For the text-containing cell, return its midpoint in (x, y) coordinate format. 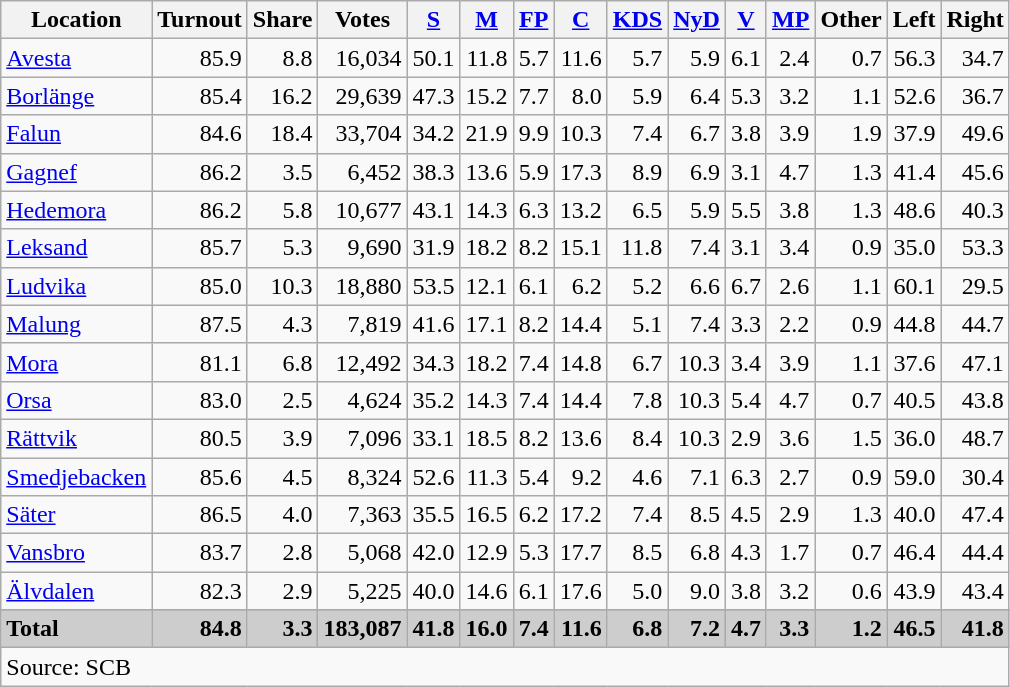
Leksand (76, 248)
14.8 (580, 362)
4.0 (282, 515)
33,704 (362, 134)
18,880 (362, 286)
21.9 (486, 134)
6.5 (637, 210)
Mora (76, 362)
87.5 (200, 324)
85.9 (200, 58)
2.7 (790, 477)
47.1 (975, 362)
29.5 (975, 286)
Säter (76, 515)
Share (282, 20)
46.5 (914, 629)
Borlänge (76, 96)
84.8 (200, 629)
53.5 (434, 286)
V (746, 20)
60.1 (914, 286)
83.7 (200, 553)
17.3 (580, 172)
2.6 (790, 286)
11.3 (486, 477)
MP (790, 20)
Total (76, 629)
30.4 (975, 477)
9.2 (580, 477)
4.6 (637, 477)
44.8 (914, 324)
5.0 (637, 591)
81.1 (200, 362)
10,677 (362, 210)
Votes (362, 20)
47.4 (975, 515)
2.8 (282, 553)
85.4 (200, 96)
0.6 (851, 591)
82.3 (200, 591)
6,452 (362, 172)
7.2 (697, 629)
Smedjebacken (76, 477)
Location (76, 20)
5.2 (637, 286)
15.2 (486, 96)
15.1 (580, 248)
17.6 (580, 591)
Left (914, 20)
5.8 (282, 210)
34.3 (434, 362)
48.6 (914, 210)
34.2 (434, 134)
M (486, 20)
2.2 (790, 324)
S (434, 20)
7,363 (362, 515)
53.3 (975, 248)
16.5 (486, 515)
6.9 (697, 172)
1.5 (851, 438)
Ludvika (76, 286)
8.0 (580, 96)
40.5 (914, 400)
43.1 (434, 210)
56.3 (914, 58)
37.9 (914, 134)
50.1 (434, 58)
16.0 (486, 629)
41.4 (914, 172)
37.6 (914, 362)
47.3 (434, 96)
183,087 (362, 629)
41.6 (434, 324)
KDS (637, 20)
16,034 (362, 58)
43.4 (975, 591)
2.5 (282, 400)
31.9 (434, 248)
40.3 (975, 210)
Other (851, 20)
36.7 (975, 96)
7,096 (362, 438)
33.1 (434, 438)
85.0 (200, 286)
34.7 (975, 58)
8,324 (362, 477)
1.9 (851, 134)
1.7 (790, 553)
42.0 (434, 553)
80.5 (200, 438)
FP (534, 20)
9,690 (362, 248)
35.5 (434, 515)
3.5 (282, 172)
5.5 (746, 210)
85.7 (200, 248)
44.7 (975, 324)
83.0 (200, 400)
46.4 (914, 553)
49.6 (975, 134)
14.6 (486, 591)
8.4 (637, 438)
38.3 (434, 172)
C (580, 20)
Turnout (200, 20)
44.4 (975, 553)
35.2 (434, 400)
1.2 (851, 629)
9.9 (534, 134)
59.0 (914, 477)
3.6 (790, 438)
Avesta (76, 58)
12.9 (486, 553)
17.7 (580, 553)
Source: SCB (506, 667)
Orsa (76, 400)
9.0 (697, 591)
45.6 (975, 172)
35.0 (914, 248)
12,492 (362, 362)
84.6 (200, 134)
18.4 (282, 134)
8.9 (637, 172)
8.8 (282, 58)
86.5 (200, 515)
Right (975, 20)
17.2 (580, 515)
Falun (76, 134)
7.8 (637, 400)
4,624 (362, 400)
5,068 (362, 553)
5.1 (637, 324)
7,819 (362, 324)
Hedemora (76, 210)
18.5 (486, 438)
13.2 (580, 210)
Malung (76, 324)
5,225 (362, 591)
36.0 (914, 438)
6.4 (697, 96)
16.2 (282, 96)
2.4 (790, 58)
Älvdalen (76, 591)
12.1 (486, 286)
Gagnef (76, 172)
7.7 (534, 96)
17.1 (486, 324)
29,639 (362, 96)
85.6 (200, 477)
48.7 (975, 438)
43.8 (975, 400)
Vansbro (76, 553)
Rättvik (76, 438)
NyD (697, 20)
7.1 (697, 477)
43.9 (914, 591)
6.6 (697, 286)
